Detect which cell encompasses the target text, then output its [X, Y] center coordinate. 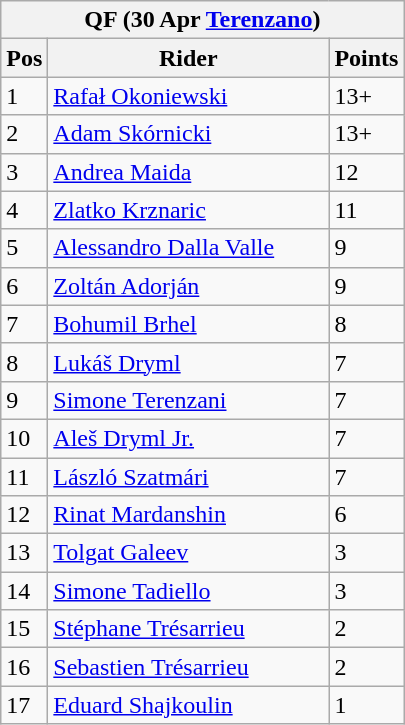
14 [24, 591]
15 [24, 629]
Rinat Mardanshin [188, 515]
Lukáš Dryml [188, 362]
Stéphane Trésarrieu [188, 629]
Rider [188, 58]
10 [24, 438]
Zoltán Adorján [188, 286]
Pos [24, 58]
Alessandro Dalla Valle [188, 248]
Tolgat Galeev [188, 553]
4 [24, 210]
17 [24, 705]
Points [366, 58]
Aleš Dryml Jr. [188, 438]
Bohumil Brhel [188, 324]
QF (30 Apr Terenzano) [202, 20]
Adam Skórnicki [188, 134]
Sebastien Trésarrieu [188, 667]
Simone Terenzani [188, 400]
Andrea Maida [188, 172]
Rafał Okoniewski [188, 96]
13 [24, 553]
Zlatko Krznaric [188, 210]
László Szatmári [188, 477]
16 [24, 667]
5 [24, 248]
Simone Tadiello [188, 591]
Eduard Shajkoulin [188, 705]
